Output the [X, Y] coordinate of the center of the cell containing the given text.  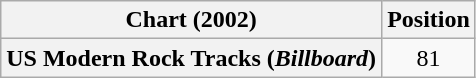
Chart (2002) [192, 20]
81 [429, 58]
Position [429, 20]
US Modern Rock Tracks (Billboard) [192, 58]
